Find where the given text appears and provide that cell's center as [X, Y] coordinate. 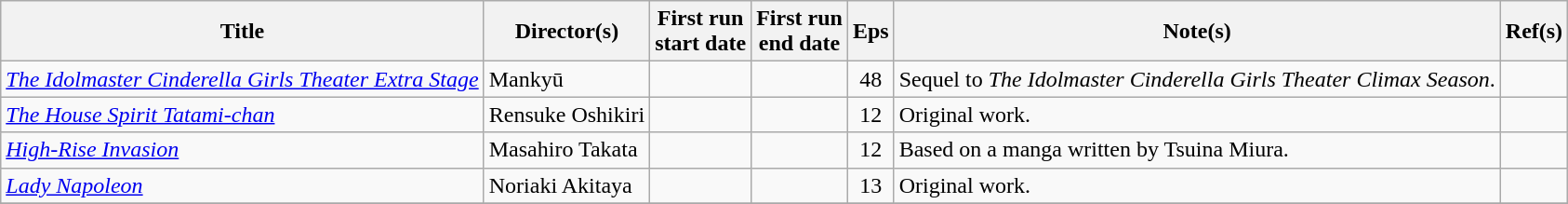
The House Spirit Tatami-chan [242, 115]
Based on a manga written by Tsuina Miura. [1197, 150]
Rensuke Oshikiri [566, 115]
Noriaki Akitaya [566, 185]
High-Rise Invasion [242, 150]
The Idolmaster Cinderella Girls Theater Extra Stage [242, 79]
Mankyū [566, 79]
Lady Napoleon [242, 185]
Note(s) [1197, 32]
Director(s) [566, 32]
13 [870, 185]
First runend date [800, 32]
Masahiro Takata [566, 150]
Ref(s) [1534, 32]
Title [242, 32]
Sequel to The Idolmaster Cinderella Girls Theater Climax Season. [1197, 79]
First runstart date [701, 32]
Eps [870, 32]
48 [870, 79]
